Capture the cell that displays the provided text and extract its (x, y) central coordinate. 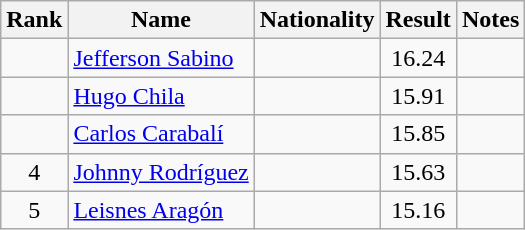
5 (34, 210)
16.24 (418, 58)
15.16 (418, 210)
Name (161, 20)
4 (34, 172)
Result (418, 20)
Carlos Carabalí (161, 134)
Rank (34, 20)
Johnny Rodríguez (161, 172)
15.85 (418, 134)
Jefferson Sabino (161, 58)
Nationality (317, 20)
15.63 (418, 172)
Notes (490, 20)
Leisnes Aragón (161, 210)
Hugo Chila (161, 96)
15.91 (418, 96)
